From the cell containing the given text, extract its center point as [X, Y] coordinate. 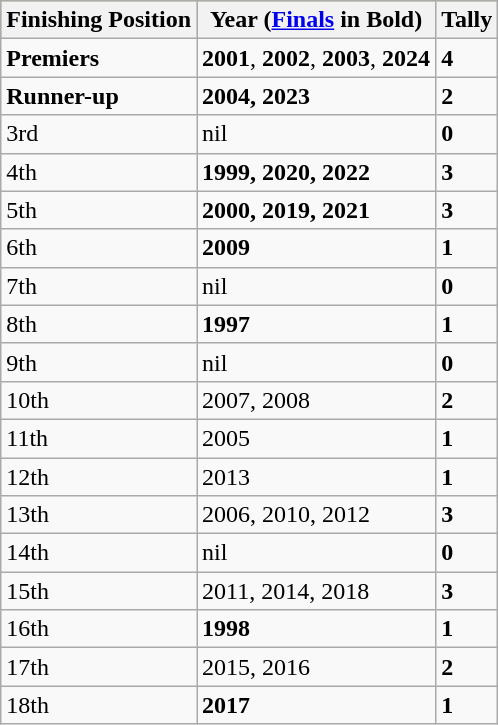
2000, 2019, 2021 [316, 210]
16th [99, 629]
2017 [316, 705]
3rd [99, 134]
4 [467, 58]
Tally [467, 20]
6th [99, 248]
4th [99, 172]
9th [99, 362]
2006, 2010, 2012 [316, 515]
17th [99, 667]
7th [99, 286]
8th [99, 324]
2004, 2023 [316, 96]
Runner-up [99, 96]
15th [99, 591]
14th [99, 553]
2005 [316, 438]
1998 [316, 629]
11th [99, 438]
Finishing Position [99, 20]
18th [99, 705]
12th [99, 477]
1997 [316, 324]
2001, 2002, 2003, 2024 [316, 58]
2009 [316, 248]
Year (Finals in Bold) [316, 20]
2015, 2016 [316, 667]
2007, 2008 [316, 400]
2013 [316, 477]
2011, 2014, 2018 [316, 591]
1999, 2020, 2022 [316, 172]
5th [99, 210]
Premiers [99, 58]
10th [99, 400]
13th [99, 515]
